Determine the (x, y) coordinate at the center of the cell enclosing the given text.  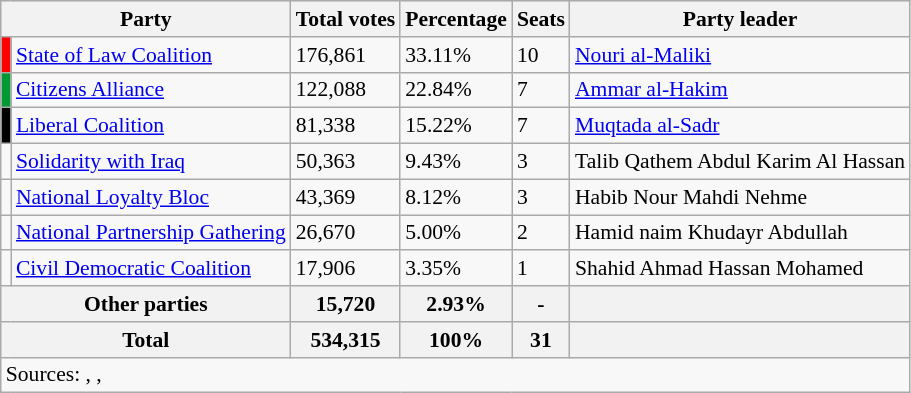
Total (146, 340)
8.12% (456, 197)
22.84% (456, 90)
Civil Democratic Coalition (151, 269)
State of Law Coalition (151, 55)
9.43% (456, 162)
Total votes (346, 19)
2.93% (456, 304)
33.11% (456, 55)
Talib Qathem Abdul Karim Al Hassan (740, 162)
50,363 (346, 162)
Party leader (740, 19)
Citizens Alliance (151, 90)
Party (146, 19)
National Partnership Gathering (151, 233)
Muqtada al-Sadr (740, 126)
- (541, 304)
Other parties (146, 304)
15,720 (346, 304)
National Loyalty Bloc (151, 197)
1 (541, 269)
534,315 (346, 340)
Sources: , , (456, 375)
10 (541, 55)
43,369 (346, 197)
Habib Nour Mahdi Nehme (740, 197)
2 (541, 233)
122,088 (346, 90)
Solidarity with Iraq (151, 162)
31 (541, 340)
100% (456, 340)
Nouri al-Maliki (740, 55)
81,338 (346, 126)
Shahid Ahmad Hassan Mohamed (740, 269)
Hamid naim Khudayr Abdullah (740, 233)
Liberal Coalition (151, 126)
5.00% (456, 233)
Ammar al-Hakim (740, 90)
17,906 (346, 269)
15.22% (456, 126)
Percentage (456, 19)
Seats (541, 19)
26,670 (346, 233)
3.35% (456, 269)
176,861 (346, 55)
